Detect which cell encompasses the target text, then output its [x, y] center coordinate. 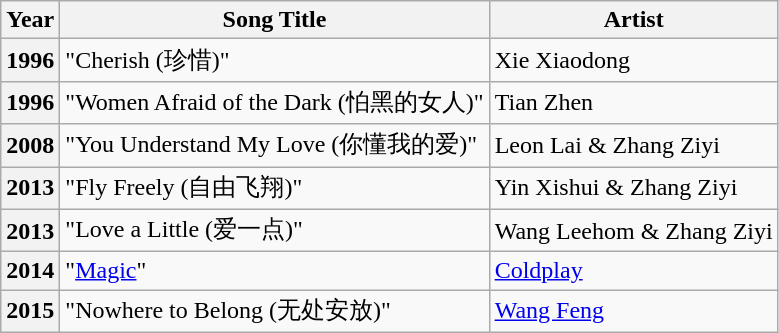
2014 [30, 271]
Tian Zhen [634, 102]
"Cherish (珍惜)" [274, 60]
"Women Afraid of the Dark (怕黑的女人)" [274, 102]
Yin Xishui & Zhang Ziyi [634, 188]
Xie Xiaodong [634, 60]
"Magic" [274, 271]
"Nowhere to Belong (无处安放)" [274, 312]
Artist [634, 20]
Wang Feng [634, 312]
"Fly Freely (自由飞翔)" [274, 188]
"Love a Little (爱一点)" [274, 230]
"You Understand My Love (你懂我的爱)" [274, 146]
2008 [30, 146]
Year [30, 20]
Leon Lai & Zhang Ziyi [634, 146]
2015 [30, 312]
Coldplay [634, 271]
Wang Leehom & Zhang Ziyi [634, 230]
Song Title [274, 20]
